Locate the cell with the specified text and output its (X, Y) center coordinate. 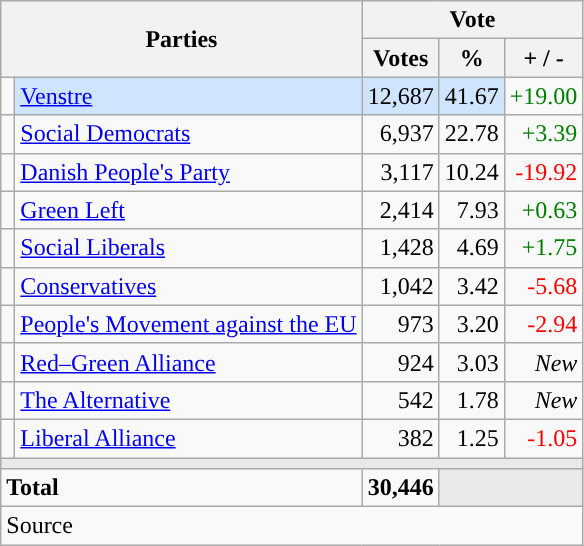
2,414 (400, 210)
3.42 (472, 286)
-1.05 (544, 438)
1,042 (400, 286)
22.78 (472, 134)
6,937 (400, 134)
Liberal Alliance (188, 438)
542 (400, 400)
924 (400, 362)
+ / - (544, 58)
1.25 (472, 438)
30,446 (400, 488)
10.24 (472, 172)
4.69 (472, 248)
Red–Green Alliance (188, 362)
-2.94 (544, 324)
3.03 (472, 362)
Votes (400, 58)
7.93 (472, 210)
-5.68 (544, 286)
Social Democrats (188, 134)
Vote (472, 20)
Social Liberals (188, 248)
+19.00 (544, 96)
People's Movement against the EU (188, 324)
3,117 (400, 172)
Conservatives (188, 286)
12,687 (400, 96)
The Alternative (188, 400)
+0.63 (544, 210)
973 (400, 324)
3.20 (472, 324)
1,428 (400, 248)
Parties (182, 39)
+3.39 (544, 134)
% (472, 58)
+1.75 (544, 248)
Venstre (188, 96)
Total (182, 488)
41.67 (472, 96)
-19.92 (544, 172)
Danish People's Party (188, 172)
Source (292, 526)
1.78 (472, 400)
Green Left (188, 210)
382 (400, 438)
